Detect which cell encompasses the target text, then output its (X, Y) center coordinate. 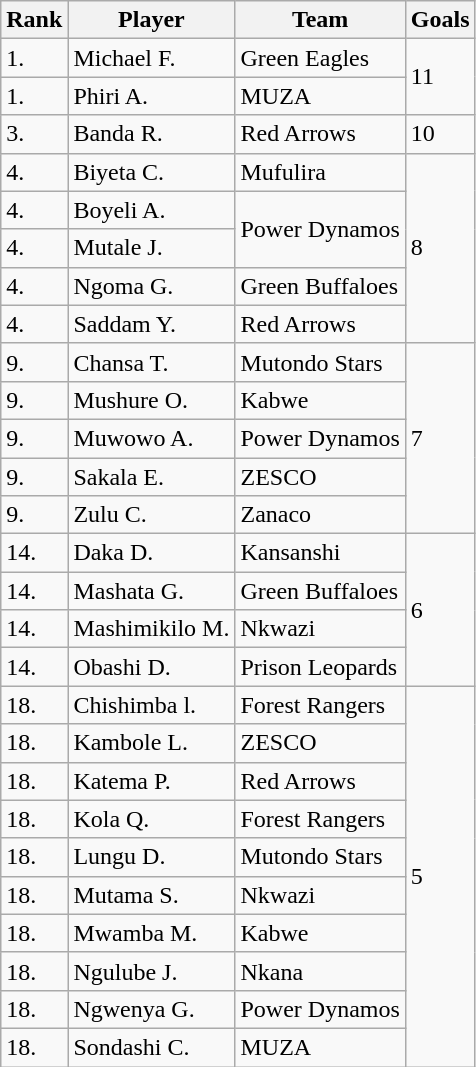
Goals (440, 20)
Mwamba M. (152, 933)
8 (440, 248)
Zulu C. (152, 515)
Mutama S. (152, 895)
7 (440, 438)
10 (440, 134)
Muwowo A. (152, 438)
Ngoma G. (152, 286)
Kambole L. (152, 743)
Mushure O. (152, 400)
Banda R. (152, 134)
3. (34, 134)
Mashata G. (152, 591)
Kansanshi (320, 553)
Lungu D. (152, 857)
Mutale J. (152, 248)
5 (440, 876)
Nkana (320, 971)
Michael F. (152, 58)
Rank (34, 20)
11 (440, 77)
Daka D. (152, 553)
Sondashi C. (152, 1047)
Ngwenya G. (152, 1009)
Saddam Y. (152, 324)
Phiri A. (152, 96)
Mashimikilo M. (152, 629)
Biyeta C. (152, 172)
Mufulira (320, 172)
Obashi D. (152, 667)
Kola Q. (152, 819)
Katema P. (152, 781)
Prison Leopards (320, 667)
Zanaco (320, 515)
Chishimba l. (152, 705)
Ngulube J. (152, 971)
Chansa T. (152, 362)
Boyeli A. (152, 210)
Sakala E. (152, 477)
Team (320, 20)
Green Eagles (320, 58)
6 (440, 610)
Player (152, 20)
